Scan for the cell matching the given text and deliver its [x, y] coordinate at center. 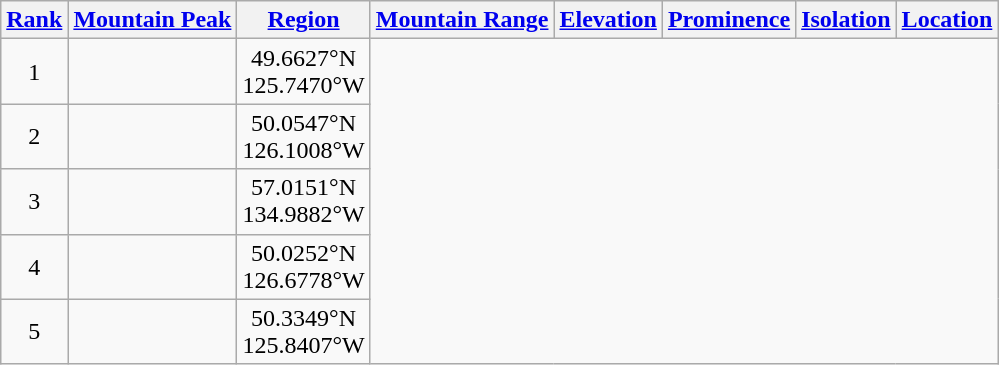
Mountain Range [462, 20]
2 [34, 136]
Elevation [608, 20]
3 [34, 202]
50.0547°N126.1008°W [304, 136]
Mountain Peak [152, 20]
Isolation [846, 20]
50.0252°N126.6778°W [304, 266]
Prominence [728, 20]
Region [304, 20]
57.0151°N134.9882°W [304, 202]
Rank [34, 20]
Location [947, 20]
49.6627°N125.7470°W [304, 72]
50.3349°N125.8407°W [304, 332]
1 [34, 72]
4 [34, 266]
5 [34, 332]
